Provide the [x, y] coordinate of the cell's center where the given text is located.  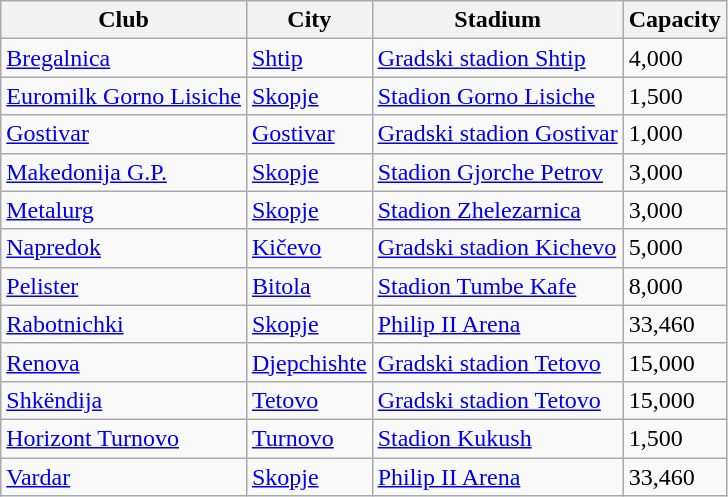
Tetovo [309, 400]
Napredok [124, 248]
4,000 [674, 58]
Shtip [309, 58]
Rabotnichki [124, 324]
Euromilk Gorno Lisiche [124, 96]
Stadium [498, 20]
Bregalnica [124, 58]
5,000 [674, 248]
Capacity [674, 20]
Djepchishte [309, 362]
Kičevo [309, 248]
Metalurg [124, 210]
Stadion Zhelezarnica [498, 210]
Gradski stadion Shtip [498, 58]
Stadion Tumbe Kafe [498, 286]
Renova [124, 362]
1,000 [674, 134]
Stadion Gorno Lisiche [498, 96]
Shkëndija [124, 400]
Bitola [309, 286]
Stadion Kukush [498, 438]
8,000 [674, 286]
Pelister [124, 286]
Makedonija G.P. [124, 172]
City [309, 20]
Horizont Turnovo [124, 438]
Club [124, 20]
Vardar [124, 477]
Gradski stadion Gostivar [498, 134]
Gradski stadion Kichevo [498, 248]
Stadion Gjorche Petrov [498, 172]
Turnovo [309, 438]
